Find where the given text appears and provide that cell's center as [X, Y] coordinate. 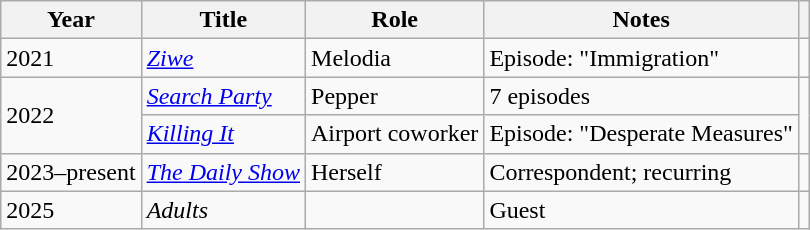
Guest [642, 210]
Episode: "Immigration" [642, 58]
2022 [71, 115]
Correspondent; recurring [642, 172]
Melodia [395, 58]
2025 [71, 210]
2021 [71, 58]
Search Party [223, 96]
2023–present [71, 172]
Herself [395, 172]
Pepper [395, 96]
7 episodes [642, 96]
Ziwe [223, 58]
Role [395, 20]
Airport coworker [395, 134]
The Daily Show [223, 172]
Killing It [223, 134]
Notes [642, 20]
Adults [223, 210]
Title [223, 20]
Year [71, 20]
Episode: "Desperate Measures" [642, 134]
